Capture the cell that displays the provided text and extract its (x, y) central coordinate. 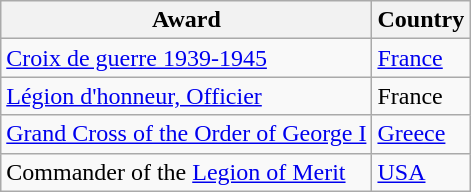
Country (421, 20)
Légion d'honneur, Officier (186, 96)
Commander of the Legion of Merit (186, 172)
Grand Cross of the Order of George I (186, 134)
USA (421, 172)
Award (186, 20)
Croix de guerre 1939-1945 (186, 58)
Greece (421, 134)
